Scan for the cell matching the given text and deliver its [X, Y] coordinate at center. 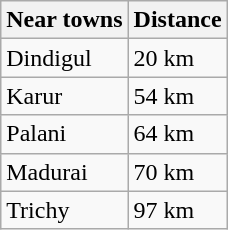
Palani [64, 134]
Trichy [64, 210]
20 km [178, 58]
97 km [178, 210]
64 km [178, 134]
Distance [178, 20]
Dindigul [64, 58]
Karur [64, 96]
Madurai [64, 172]
Near towns [64, 20]
70 km [178, 172]
54 km [178, 96]
